Search for the cell housing the specified text and yield its (X, Y) center coordinate. 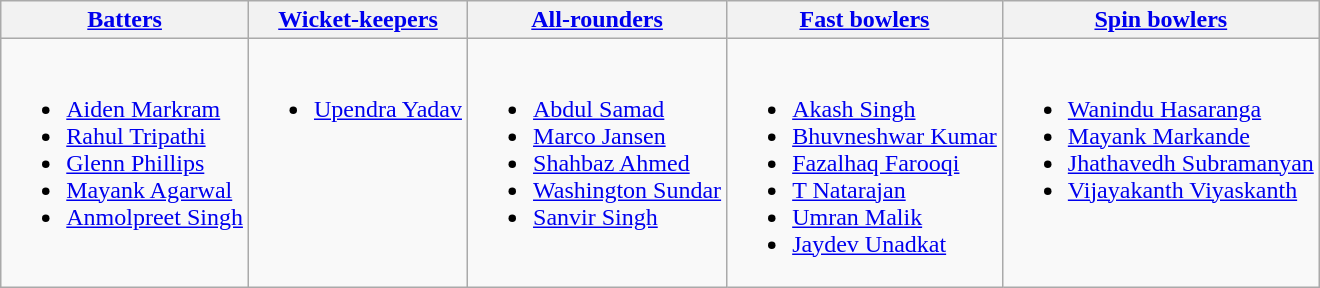
Abdul SamadMarco JansenShahbaz AhmedWashington SundarSanvir Singh (598, 163)
Wicket-keepers (358, 20)
Spin bowlers (1160, 20)
Aiden MarkramRahul TripathiGlenn PhillipsMayank AgarwalAnmolpreet Singh (125, 163)
Upendra Yadav (358, 163)
Wanindu HasarangaMayank MarkandeJhathavedh SubramanyanVijayakanth Viyaskanth (1160, 163)
Fast bowlers (865, 20)
All-rounders (598, 20)
Akash SinghBhuvneshwar KumarFazalhaq FarooqiT NatarajanUmran MalikJaydev Unadkat (865, 163)
Batters (125, 20)
